Scan for the cell matching the given text and deliver its (x, y) coordinate at center. 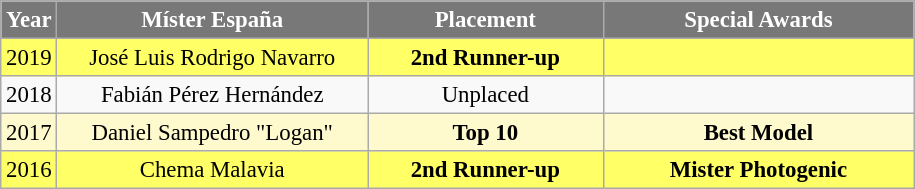
Míster España (212, 20)
Best Model (758, 133)
Unplaced (486, 95)
Year (29, 20)
Top 10 (486, 133)
Fabián Pérez Hernández (212, 95)
2019 (29, 58)
Daniel Sampedro "Logan" (212, 133)
José Luis Rodrigo Navarro (212, 58)
2018 (29, 95)
Chema Malavia (212, 170)
Special Awards (758, 20)
Mister Photogenic (758, 170)
2017 (29, 133)
Placement (486, 20)
2016 (29, 170)
